Extract the [x, y] coordinate from the center of the cell holding the provided text.  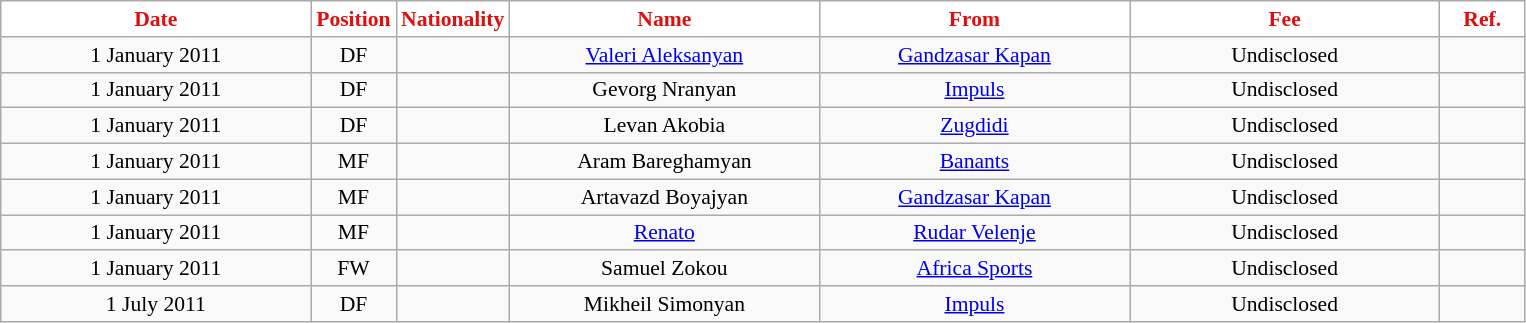
1 July 2011 [156, 304]
Fee [1285, 19]
Aram Bareghamyan [664, 162]
Nationality [452, 19]
Africa Sports [974, 269]
Samuel Zokou [664, 269]
Date [156, 19]
Levan Akobia [664, 126]
FW [354, 269]
Ref. [1482, 19]
Gevorg Nranyan [664, 90]
From [974, 19]
Mikheil Simonyan [664, 304]
Position [354, 19]
Rudar Velenje [974, 233]
Renato [664, 233]
Name [664, 19]
Artavazd Boyajyan [664, 197]
Zugdidi [974, 126]
Banants [974, 162]
Valeri Aleksanyan [664, 55]
